Capture the cell that displays the provided text and extract its [X, Y] central coordinate. 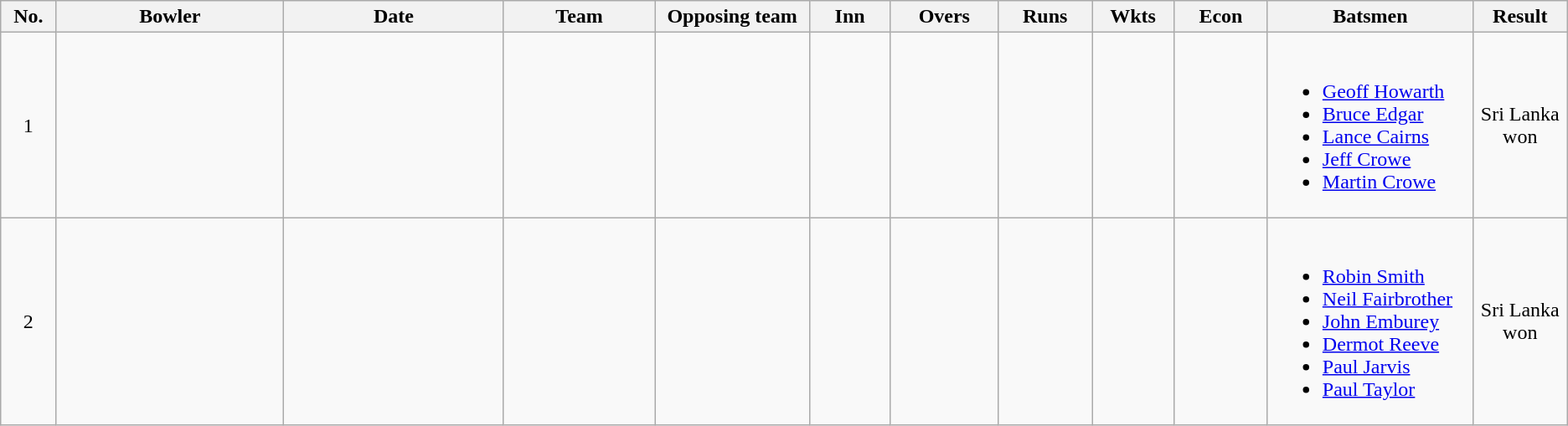
Result [1519, 17]
Bowler [170, 17]
Inn [849, 17]
Opposing team [732, 17]
Geoff HowarthBruce EdgarLance CairnsJeff CroweMartin Crowe [1370, 126]
Date [394, 17]
Robin SmithNeil FairbrotherJohn EmbureyDermot ReevePaul JarvisPaul Taylor [1370, 321]
2 [28, 321]
1 [28, 126]
Team [580, 17]
Runs [1045, 17]
Wkts [1133, 17]
Batsmen [1370, 17]
Overs [945, 17]
No. [28, 17]
Econ [1221, 17]
